Output the [X, Y] coordinate of the center of the cell containing the given text.  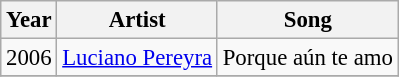
2006 [29, 58]
Luciano Pereyra [137, 58]
Year [29, 20]
Artist [137, 20]
Song [308, 20]
Porque aún te amo [308, 58]
